Search for the cell housing the specified text and yield its [X, Y] center coordinate. 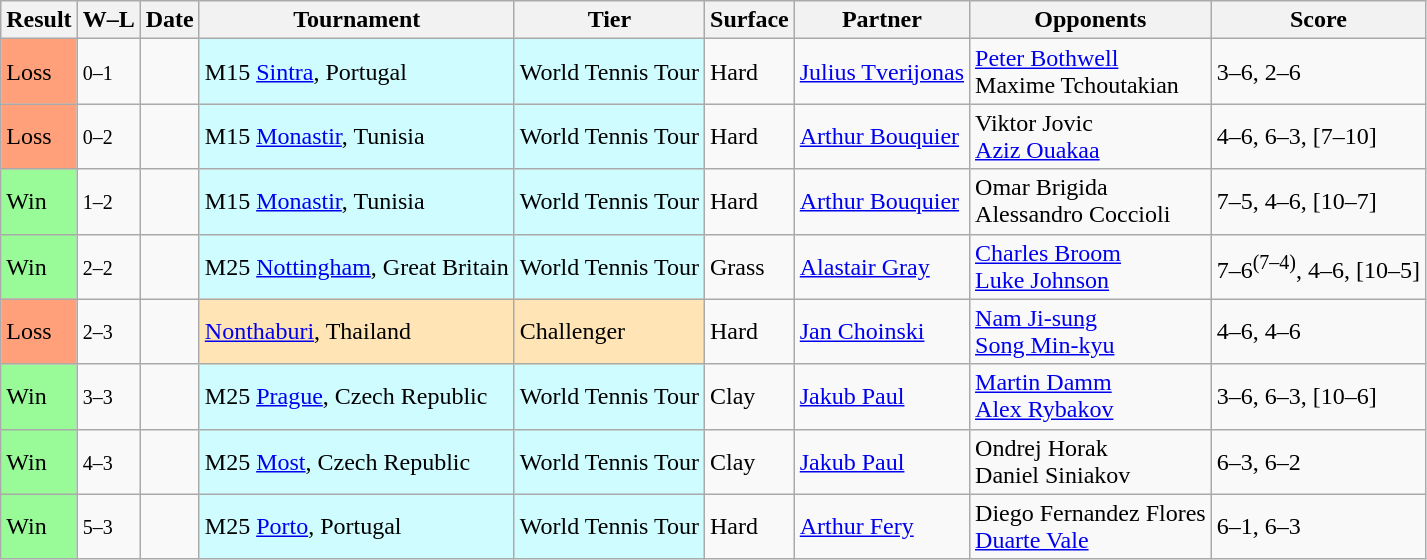
4–6, 4–6 [1318, 332]
2–2 [108, 266]
Charles Broom Luke Johnson [1091, 266]
M25 Nottingham, Great Britain [356, 266]
W–L [108, 20]
0–1 [108, 72]
4–3 [108, 462]
3–6, 2–6 [1318, 72]
Diego Fernandez Flores Duarte Vale [1091, 526]
Nonthaburi, Thailand [356, 332]
Date [170, 20]
Jan Choinski [882, 332]
Surface [750, 20]
Julius Tverijonas [882, 72]
Result [39, 20]
Tournament [356, 20]
4–6, 6–3, [7–10] [1318, 136]
Tier [609, 20]
7–5, 4–6, [10–7] [1318, 202]
Ondrej Horak Daniel Siniakov [1091, 462]
Partner [882, 20]
6–1, 6–3 [1318, 526]
Martin Damm Alex Rybakov [1091, 396]
Challenger [609, 332]
Opponents [1091, 20]
Viktor Jovic Aziz Ouakaa [1091, 136]
2–3 [108, 332]
Nam Ji-sung Song Min-kyu [1091, 332]
7–6(7–4), 4–6, [10–5] [1318, 266]
6–3, 6–2 [1318, 462]
Grass [750, 266]
Omar Brigida Alessandro Coccioli [1091, 202]
3–3 [108, 396]
0–2 [108, 136]
M15 Sintra, Portugal [356, 72]
Alastair Gray [882, 266]
Peter Bothwell Maxime Tchoutakian [1091, 72]
M25 Porto, Portugal [356, 526]
Score [1318, 20]
3–6, 6–3, [10–6] [1318, 396]
M25 Most, Czech Republic [356, 462]
Arthur Fery [882, 526]
5–3 [108, 526]
M25 Prague, Czech Republic [356, 396]
1–2 [108, 202]
